Pinpoint the cell where the given text exists, returning its (X, Y) midpoint coordinate. 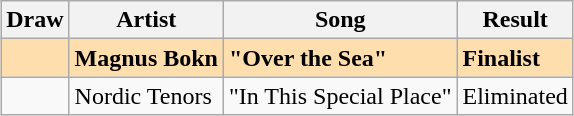
Result (515, 20)
Draw (35, 20)
"In This Special Place" (340, 96)
Magnus Bokn (146, 58)
Finalist (515, 58)
Eliminated (515, 96)
Artist (146, 20)
"Over the Sea" (340, 58)
Nordic Tenors (146, 96)
Song (340, 20)
